Scan for the cell matching the given text and deliver its [X, Y] coordinate at center. 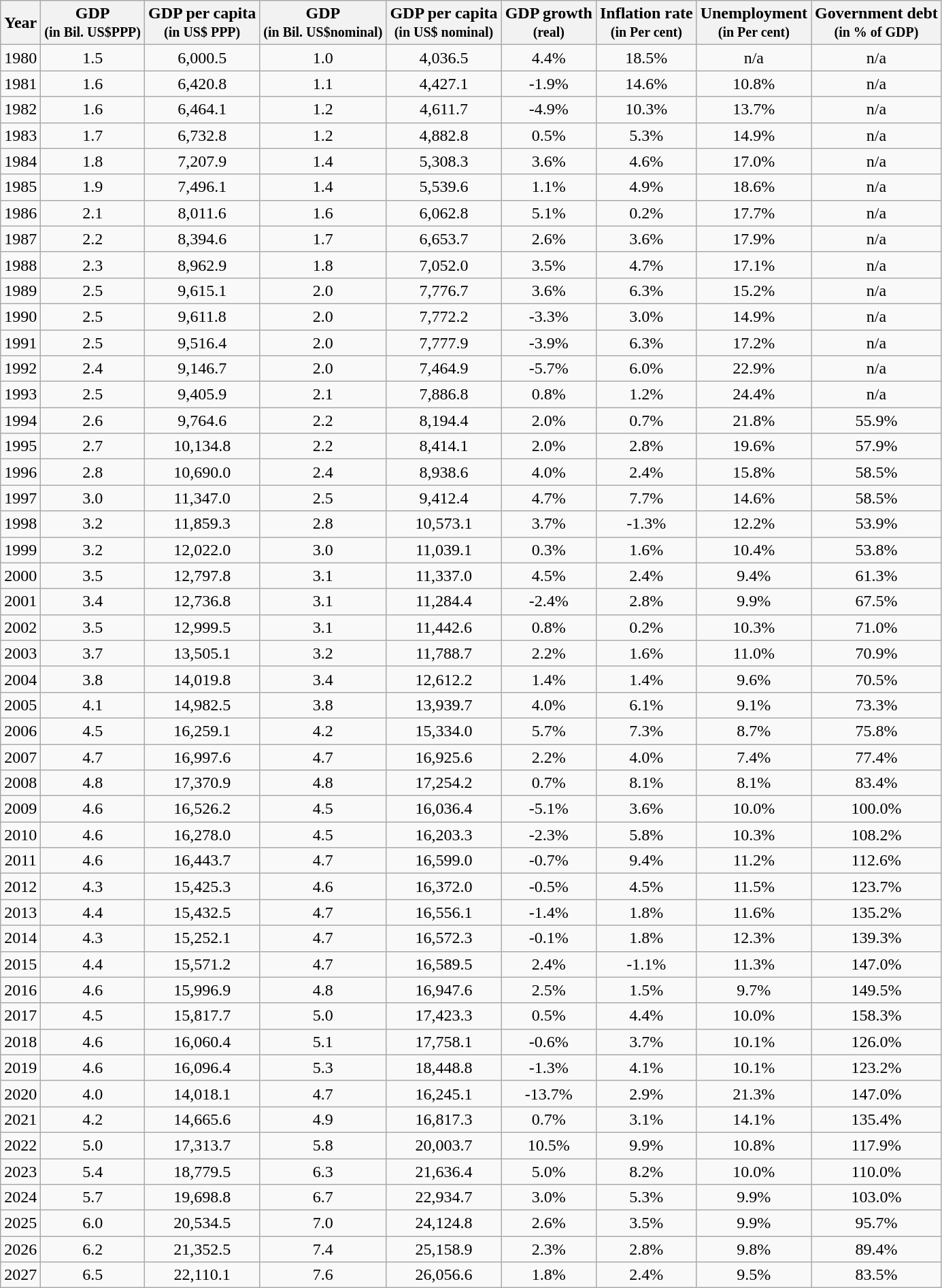
7,777.9 [443, 342]
11,284.4 [443, 601]
16,556.1 [443, 912]
1983 [20, 135]
4,611.7 [443, 110]
11.2% [754, 861]
4.1% [646, 1068]
7,776.7 [443, 291]
GDP per capita(in US$ PPP) [203, 23]
11.5% [754, 887]
6.0% [646, 369]
2025 [20, 1223]
-4.9% [548, 110]
2017 [20, 1016]
126.0% [877, 1042]
7,772.2 [443, 316]
-2.3% [548, 835]
1.0 [323, 58]
2.3 [92, 265]
2012 [20, 887]
18.5% [646, 58]
-2.4% [548, 601]
5.1 [323, 1042]
6,420.8 [203, 84]
8,938.6 [443, 472]
7.4 [323, 1249]
7.6 [323, 1275]
4,882.8 [443, 135]
16,817.3 [443, 1119]
20,534.5 [203, 1223]
7,464.9 [443, 369]
1.2% [646, 395]
1990 [20, 316]
5.7% [548, 731]
-3.9% [548, 342]
158.3% [877, 1016]
1987 [20, 239]
4,427.1 [443, 84]
14,019.8 [203, 679]
11,039.1 [443, 550]
8,394.6 [203, 239]
19.6% [754, 446]
6.0 [92, 1223]
21.8% [754, 420]
8.2% [646, 1171]
15,252.1 [203, 938]
17,313.7 [203, 1145]
12,612.2 [443, 679]
123.2% [877, 1068]
83.5% [877, 1275]
8,194.4 [443, 420]
17,423.3 [443, 1016]
7,886.8 [443, 395]
1982 [20, 110]
17,254.2 [443, 783]
108.2% [877, 835]
2003 [20, 653]
9.5% [754, 1275]
9.8% [754, 1249]
4.9 [323, 1119]
1.9 [92, 187]
2019 [20, 1068]
16,443.7 [203, 861]
6.3 [323, 1171]
2027 [20, 1275]
1.5% [646, 990]
2022 [20, 1145]
22,934.7 [443, 1198]
5.8 [323, 1145]
83.4% [877, 783]
16,245.1 [443, 1093]
4.6% [646, 161]
112.6% [877, 861]
73.3% [877, 705]
14,018.1 [203, 1093]
4.0 [92, 1093]
16,947.6 [443, 990]
21,352.5 [203, 1249]
2021 [20, 1119]
10,134.8 [203, 446]
2006 [20, 731]
6.1% [646, 705]
3.1% [646, 1119]
15,996.9 [203, 990]
22.9% [754, 369]
1991 [20, 342]
14,665.6 [203, 1119]
15,432.5 [203, 912]
7.4% [754, 757]
2015 [20, 964]
2014 [20, 938]
-0.7% [548, 861]
2.6 [92, 420]
-5.1% [548, 809]
17.9% [754, 239]
17.2% [754, 342]
16,599.0 [443, 861]
1985 [20, 187]
100.0% [877, 809]
2000 [20, 576]
9,764.6 [203, 420]
Year [20, 23]
-13.7% [548, 1093]
11,859.3 [203, 524]
15,817.7 [203, 1016]
1.5 [92, 58]
6,732.8 [203, 135]
135.4% [877, 1119]
2.9% [646, 1093]
16,589.5 [443, 964]
16,060.4 [203, 1042]
2018 [20, 1042]
1989 [20, 291]
6,062.8 [443, 213]
Inflation rate(in Per cent) [646, 23]
61.3% [877, 576]
16,259.1 [203, 731]
15,571.2 [203, 964]
4.9% [646, 187]
17.0% [754, 161]
70.5% [877, 679]
19,698.8 [203, 1198]
9.6% [754, 679]
GDP per capita(in US$ nominal) [443, 23]
16,572.3 [443, 938]
2.3% [548, 1249]
12,736.8 [203, 601]
16,036.4 [443, 809]
17,370.9 [203, 783]
5,539.6 [443, 187]
1.1 [323, 84]
16,997.6 [203, 757]
8,414.1 [443, 446]
7,207.9 [203, 161]
-0.5% [548, 887]
2026 [20, 1249]
15.8% [754, 472]
1997 [20, 498]
GDP growth(real) [548, 23]
1980 [20, 58]
4,036.5 [443, 58]
6.5 [92, 1275]
24,124.8 [443, 1223]
1986 [20, 213]
5.8% [646, 835]
5.7 [92, 1198]
6,000.5 [203, 58]
9,146.7 [203, 369]
5.3 [323, 1068]
13,939.7 [443, 705]
2016 [20, 990]
-3.3% [548, 316]
77.4% [877, 757]
21.3% [754, 1093]
2024 [20, 1198]
123.7% [877, 887]
13,505.1 [203, 653]
11.3% [754, 964]
12,999.5 [203, 627]
11,788.7 [443, 653]
1994 [20, 420]
15,425.3 [203, 887]
16,925.6 [443, 757]
9.7% [754, 990]
53.9% [877, 524]
7.3% [646, 731]
5.1% [548, 213]
GDP(in Bil. US$nominal) [323, 23]
22,110.1 [203, 1275]
11.0% [754, 653]
1984 [20, 161]
9,412.4 [443, 498]
2004 [20, 679]
14,982.5 [203, 705]
25,158.9 [443, 1249]
-1.1% [646, 964]
17.7% [754, 213]
117.9% [877, 1145]
55.9% [877, 420]
17.1% [754, 265]
1995 [20, 446]
71.0% [877, 627]
9,516.4 [203, 342]
7,496.1 [203, 187]
8,962.9 [203, 265]
8.7% [754, 731]
53.8% [877, 550]
-0.6% [548, 1042]
14.1% [754, 1119]
2007 [20, 757]
135.2% [877, 912]
10.4% [754, 550]
2008 [20, 783]
12,797.8 [203, 576]
95.7% [877, 1223]
16,203.3 [443, 835]
24.4% [754, 395]
9,405.9 [203, 395]
16,526.2 [203, 809]
2002 [20, 627]
57.9% [877, 446]
Unemployment(in Per cent) [754, 23]
1988 [20, 265]
1993 [20, 395]
20,003.7 [443, 1145]
2005 [20, 705]
15.2% [754, 291]
21,636.4 [443, 1171]
70.9% [877, 653]
1.1% [548, 187]
6,464.1 [203, 110]
9,615.1 [203, 291]
9.1% [754, 705]
0.3% [548, 550]
75.8% [877, 731]
2020 [20, 1093]
8,011.6 [203, 213]
7.7% [646, 498]
11,337.0 [443, 576]
-1.9% [548, 84]
1999 [20, 550]
149.5% [877, 990]
10.5% [548, 1145]
Government debt(in % of GDP) [877, 23]
5,308.3 [443, 161]
1996 [20, 472]
16,096.4 [203, 1068]
2010 [20, 835]
2.5% [548, 990]
11,347.0 [203, 498]
26,056.6 [443, 1275]
12.2% [754, 524]
1981 [20, 84]
4.1 [92, 705]
6,653.7 [443, 239]
7.0 [323, 1223]
-0.1% [548, 938]
2011 [20, 861]
2009 [20, 809]
13.7% [754, 110]
89.4% [877, 1249]
3.7 [92, 653]
7,052.0 [443, 265]
16,372.0 [443, 887]
18,448.8 [443, 1068]
10,573.1 [443, 524]
18,779.5 [203, 1171]
9,611.8 [203, 316]
1992 [20, 369]
5.4 [92, 1171]
18.6% [754, 187]
2023 [20, 1171]
12,022.0 [203, 550]
11.6% [754, 912]
17,758.1 [443, 1042]
6.2 [92, 1249]
103.0% [877, 1198]
-5.7% [548, 369]
16,278.0 [203, 835]
15,334.0 [443, 731]
139.3% [877, 938]
2.7 [92, 446]
2001 [20, 601]
2013 [20, 912]
12.3% [754, 938]
110.0% [877, 1171]
67.5% [877, 601]
6.7 [323, 1198]
11,442.6 [443, 627]
1998 [20, 524]
5.0% [548, 1171]
-1.4% [548, 912]
GDP(in Bil. US$PPP) [92, 23]
10,690.0 [203, 472]
